Identify which cell holds the provided text, then report its [x, y] central coordinate. 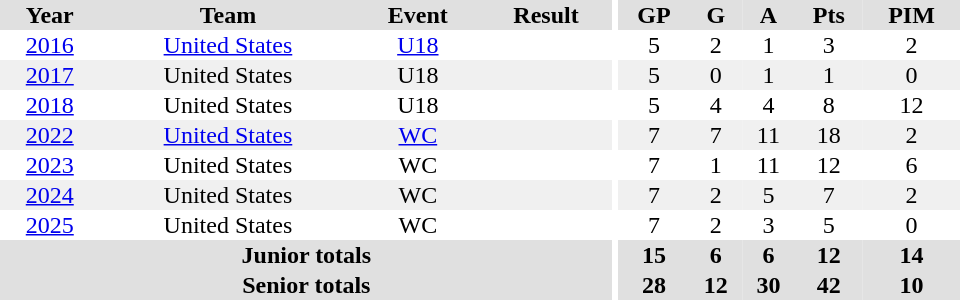
2023 [50, 165]
2024 [50, 195]
28 [654, 285]
10 [912, 285]
Senior totals [306, 285]
2022 [50, 135]
Event [418, 15]
A [768, 15]
Result [546, 15]
30 [768, 285]
GP [654, 15]
42 [829, 285]
2017 [50, 75]
G [716, 15]
15 [654, 255]
2018 [50, 105]
Team [228, 15]
2016 [50, 45]
8 [829, 105]
Year [50, 15]
2025 [50, 225]
18 [829, 135]
14 [912, 255]
Pts [829, 15]
Junior totals [306, 255]
PIM [912, 15]
